For the text-containing cell, return its midpoint in (x, y) coordinate format. 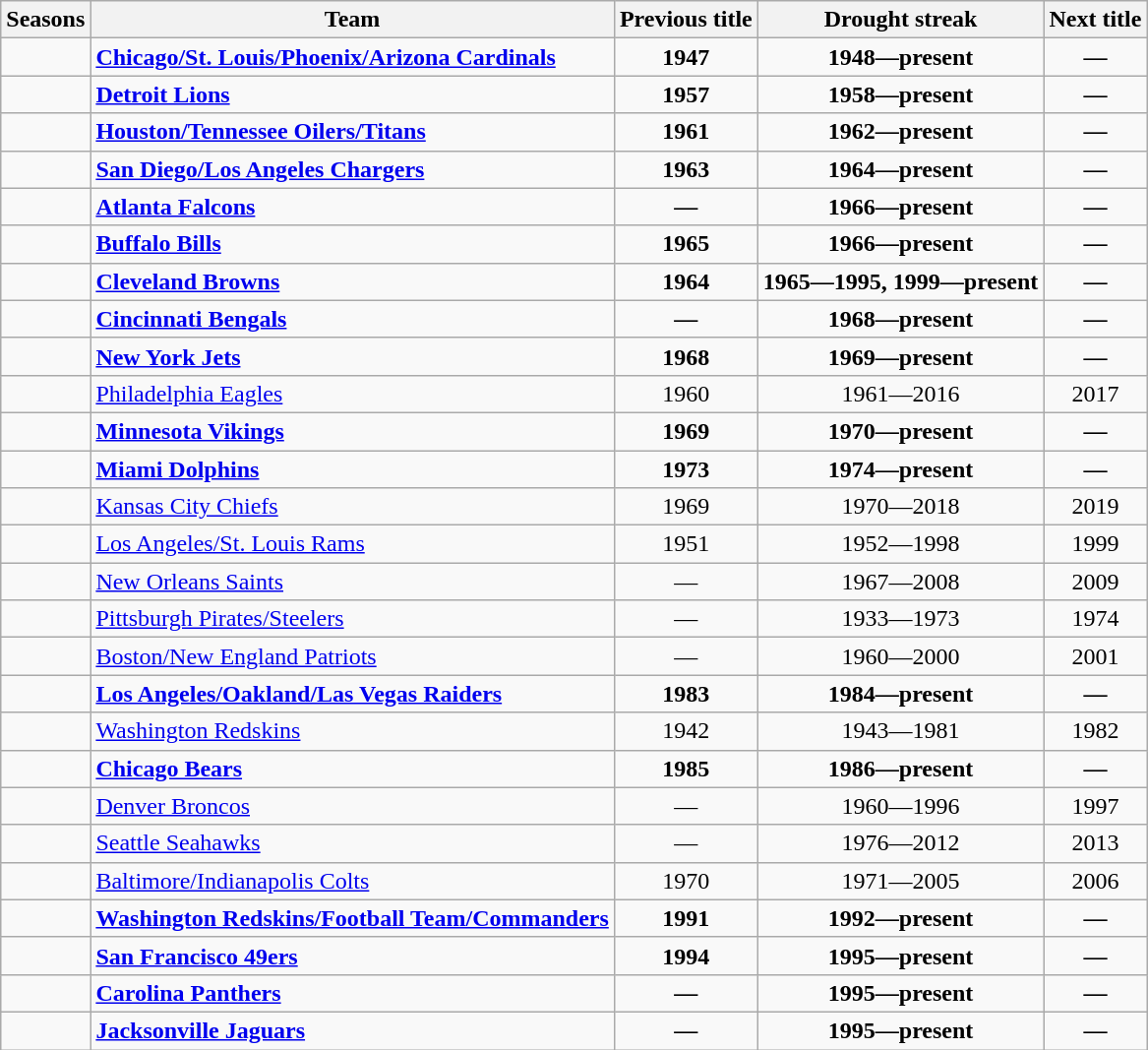
Los Angeles/Oakland/Las Vegas Raiders (352, 694)
1970—2018 (901, 507)
Chicago Bears (352, 769)
Baltimore/Indianapolis Colts (352, 881)
New York Jets (352, 356)
1948—present (901, 57)
Detroit Lions (352, 94)
Next title (1096, 20)
1999 (1096, 544)
Carolina Panthers (352, 993)
Team (352, 20)
1961 (686, 132)
2009 (1096, 582)
1974—present (901, 469)
Buffalo Bills (352, 244)
1952—1998 (901, 544)
San Francisco 49ers (352, 956)
1962—present (901, 132)
1965 (686, 244)
Kansas City Chiefs (352, 507)
Seasons (45, 20)
Denver Broncos (352, 806)
1968 (686, 356)
1960—1996 (901, 806)
Chicago/St. Louis/Phoenix/Arizona Cardinals (352, 57)
1982 (1096, 731)
1951 (686, 544)
1947 (686, 57)
Atlanta Falcons (352, 207)
1958—present (901, 94)
1974 (1096, 619)
1992—present (901, 918)
Washington Redskins/Football Team/Commanders (352, 918)
1969—present (901, 356)
1970 (686, 881)
1961—2016 (901, 394)
Cincinnati Bengals (352, 319)
1960—2000 (901, 656)
Previous title (686, 20)
2001 (1096, 656)
2019 (1096, 507)
Cleveland Browns (352, 281)
1942 (686, 731)
San Diego/Los Angeles Chargers (352, 169)
1991 (686, 918)
1997 (1096, 806)
Philadelphia Eagles (352, 394)
1943—1981 (901, 731)
Washington Redskins (352, 731)
Seattle Seahawks (352, 843)
Miami Dolphins (352, 469)
Drought streak (901, 20)
1964 (686, 281)
1973 (686, 469)
2013 (1096, 843)
1960 (686, 394)
1968—present (901, 319)
New Orleans Saints (352, 582)
1986—present (901, 769)
1967—2008 (901, 582)
1957 (686, 94)
Houston/Tennessee Oilers/Titans (352, 132)
1983 (686, 694)
1985 (686, 769)
1976—2012 (901, 843)
1984—present (901, 694)
1971—2005 (901, 881)
1964—present (901, 169)
Los Angeles/St. Louis Rams (352, 544)
1963 (686, 169)
1933—1973 (901, 619)
2006 (1096, 881)
Minnesota Vikings (352, 431)
Pittsburgh Pirates/Steelers (352, 619)
Boston/New England Patriots (352, 656)
1970—present (901, 431)
1965—1995, 1999—present (901, 281)
Jacksonville Jaguars (352, 1030)
1994 (686, 956)
2017 (1096, 394)
